Detect which cell encompasses the target text, then output its (X, Y) center coordinate. 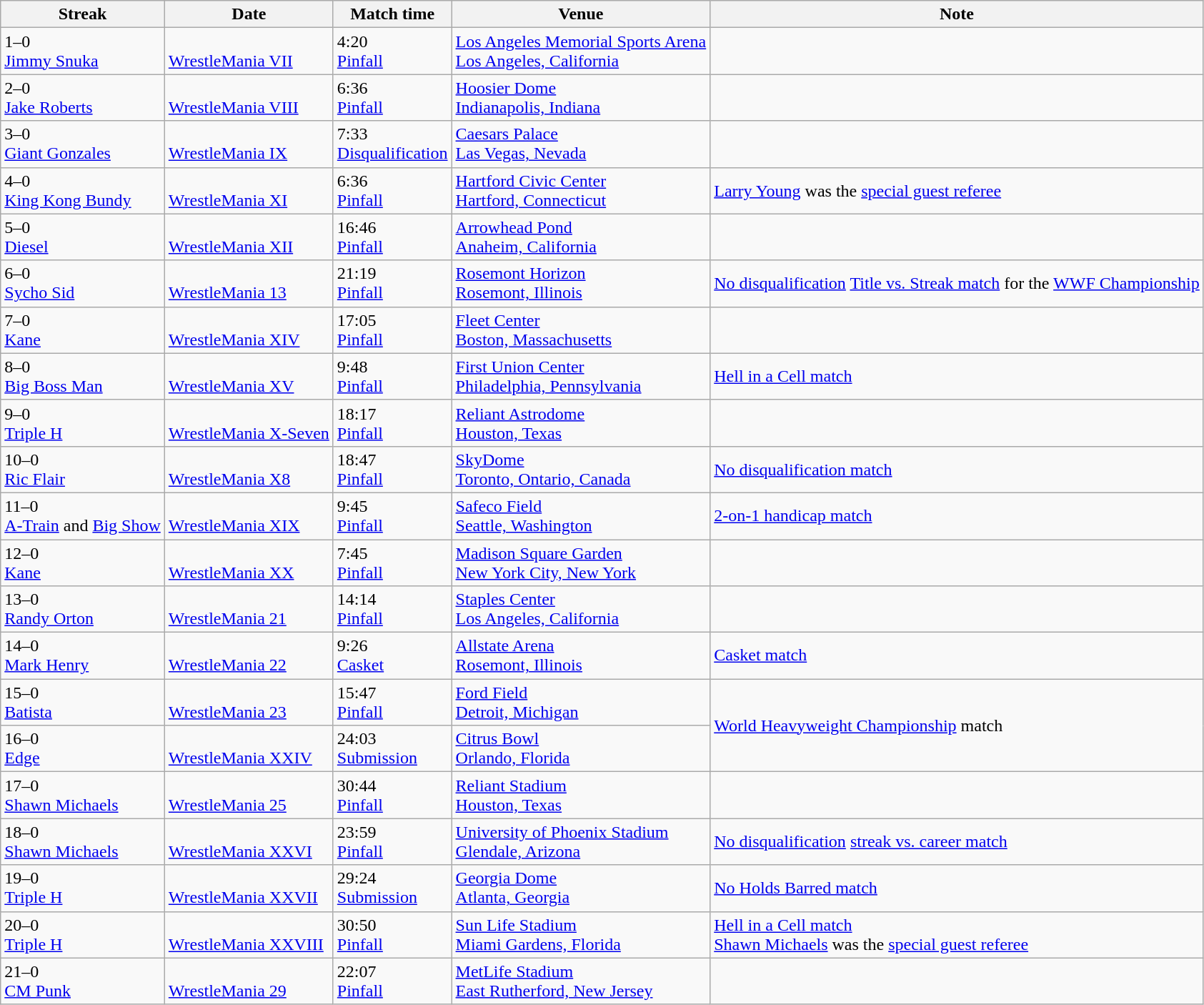
Madison Square GardenNew York City, New York (581, 562)
WrestleMania XXVII (249, 888)
14:14Pinfall (392, 609)
No disqualification Title vs. Streak match for the WWF Championship (957, 283)
16:46Pinfall (392, 237)
15–0Batista (83, 702)
24:03Submission (392, 749)
Georgia DomeAtlanta, Georgia (581, 888)
Citrus BowlOrlando, Florida (581, 749)
Arrowhead PondAnaheim, California (581, 237)
WrestleMania XXVI (249, 842)
Match time (392, 14)
22:07Pinfall (392, 981)
9–0Triple H (83, 423)
No disqualification streak vs. career match (957, 842)
WrestleMania 13 (249, 283)
9:26Casket (392, 656)
7:45Pinfall (392, 562)
WrestleMania XIX (249, 516)
Allstate ArenaRosemont, Illinois (581, 656)
6–0Sycho Sid (83, 283)
WrestleMania XX (249, 562)
Larry Young was the special guest referee (957, 190)
MetLife StadiumEast Rutherford, New Jersey (581, 981)
SkyDomeToronto, Ontario, Canada (581, 469)
WrestleMania 22 (249, 656)
17–0Shawn Michaels (83, 795)
5–0Diesel (83, 237)
30:50Pinfall (392, 935)
WrestleMania 23 (249, 702)
4:20Pinfall (392, 51)
4–0King Kong Bundy (83, 190)
Casket match (957, 656)
23:59Pinfall (392, 842)
Streak (83, 14)
2–0Jake Roberts (83, 97)
7:33Disqualification (392, 144)
Hartford Civic CenterHartford, Connecticut (581, 190)
10–0Ric Flair (83, 469)
WrestleMania XIV (249, 330)
Rosemont HorizonRosemont, Illinois (581, 283)
University of Phoenix StadiumGlendale, Arizona (581, 842)
Venue (581, 14)
Hell in a Cell matchShawn Michaels was the special guest referee (957, 935)
12–0Kane (83, 562)
WrestleMania 29 (249, 981)
Caesars PalaceLas Vegas, Nevada (581, 144)
Reliant StadiumHouston, Texas (581, 795)
8–0Big Boss Man (83, 376)
9:48Pinfall (392, 376)
7–0Kane (83, 330)
Reliant AstrodomeHouston, Texas (581, 423)
WrestleMania XII (249, 237)
WrestleMania X-Seven (249, 423)
WrestleMania 21 (249, 609)
Sun Life StadiumMiami Gardens, Florida (581, 935)
19–0Triple H (83, 888)
11–0A-Train and Big Show (83, 516)
WrestleMania VIII (249, 97)
WrestleMania XXIV (249, 749)
20–0Triple H (83, 935)
16–0Edge (83, 749)
WrestleMania IX (249, 144)
Safeco FieldSeattle, Washington (581, 516)
21–0CM Punk (83, 981)
No Holds Barred match (957, 888)
Staples CenterLos Angeles, California (581, 609)
WrestleMania VII (249, 51)
18:47Pinfall (392, 469)
30:44Pinfall (392, 795)
WrestleMania 25 (249, 795)
Fleet CenterBoston, Massachusetts (581, 330)
WrestleMania XI (249, 190)
WrestleMania X8 (249, 469)
18–0Shawn Michaels (83, 842)
3–0Giant Gonzales (83, 144)
2-on-1 handicap match (957, 516)
No disqualification match (957, 469)
Ford FieldDetroit, Michigan (581, 702)
18:17Pinfall (392, 423)
WrestleMania XV (249, 376)
First Union CenterPhiladelphia, Pennsylvania (581, 376)
9:45Pinfall (392, 516)
World Heavyweight Championship match (957, 726)
15:47Pinfall (392, 702)
Note (957, 14)
Hoosier DomeIndianapolis, Indiana (581, 97)
17:05Pinfall (392, 330)
WrestleMania XXVIII (249, 935)
Date (249, 14)
Los Angeles Memorial Sports ArenaLos Angeles, California (581, 51)
29:24Submission (392, 888)
21:19Pinfall (392, 283)
Hell in a Cell match (957, 376)
14–0Mark Henry (83, 656)
1–0Jimmy Snuka (83, 51)
13–0Randy Orton (83, 609)
